Search for the cell housing the specified text and yield its [X, Y] center coordinate. 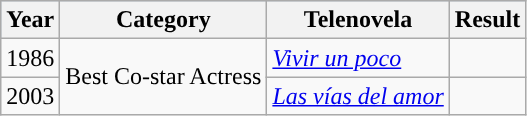
Year [30, 20]
Las vías del amor [358, 96]
2003 [30, 96]
Best Co-star Actress [164, 77]
Telenovela [358, 20]
Vivir un poco [358, 58]
Result [487, 20]
Category [164, 20]
1986 [30, 58]
